Extract the (x, y) coordinate from the center of the cell holding the provided text.  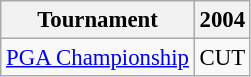
2004 (222, 20)
PGA Championship (98, 58)
Tournament (98, 20)
CUT (222, 58)
